Capture the cell that displays the provided text and extract its [X, Y] central coordinate. 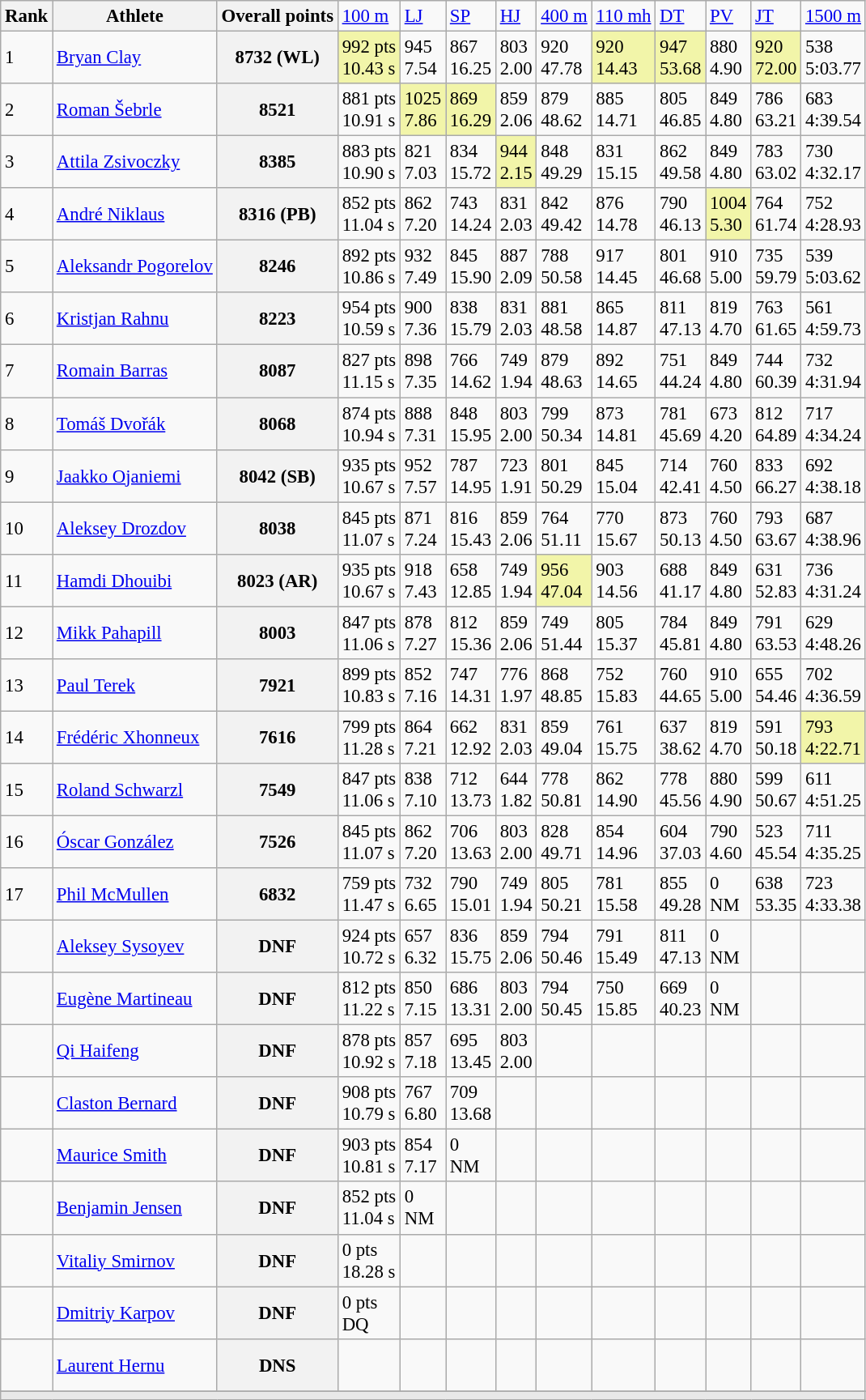
PV [728, 16]
7676.80 [422, 1103]
84249.42 [564, 214]
78363.02 [776, 162]
883 pts10.90 s [369, 162]
8068 [277, 424]
70613.63 [471, 842]
JT [776, 16]
10 [27, 528]
Roland Schwarzl [135, 790]
16 [27, 842]
7616 [277, 737]
77850.81 [564, 790]
83415.72 [471, 162]
SP [471, 16]
7304:32.17 [834, 162]
9 [27, 476]
8087 [277, 371]
74314.24 [471, 214]
86249.58 [681, 162]
8887.31 [422, 424]
5 [27, 267]
8547.17 [422, 1156]
892 pts10.86 s [369, 267]
74714.31 [471, 685]
80546.85 [681, 110]
95647.04 [564, 580]
110 mh [623, 16]
2 [27, 110]
6734.20 [728, 424]
80150.29 [564, 476]
Romain Barras [135, 371]
7324:31.94 [834, 371]
DNS [277, 1365]
8316 (PB) [277, 214]
1 [27, 58]
79015.01 [471, 894]
69513.45 [471, 1051]
86916.29 [471, 110]
88148.58 [564, 319]
7364:31.24 [834, 580]
6874:38.96 [834, 528]
Rank [27, 16]
87614.78 [623, 214]
Vitaliy Smirnov [135, 1260]
77015.67 [623, 528]
76461.74 [776, 214]
8987.35 [422, 371]
10045.30 [728, 214]
954 pts10.59 s [369, 319]
90314.56 [623, 580]
6576.32 [422, 947]
84515.04 [623, 476]
7024:36.59 [834, 685]
78445.81 [681, 633]
Claston Bernard [135, 1103]
Athlete [135, 16]
52345.54 [776, 842]
77845.56 [681, 790]
908 pts10.79 s [369, 1103]
Benjamin Jensen [135, 1208]
82849.71 [564, 842]
874 pts10.94 s [369, 424]
7234:33.38 [834, 894]
76451.11 [564, 528]
8521 [277, 110]
10257.86 [422, 110]
80550.21 [564, 894]
7921 [277, 685]
87948.63 [564, 371]
5614:59.73 [834, 319]
LJ [422, 16]
14 [27, 737]
78115.58 [623, 894]
Hamdi Dhouibi [135, 580]
Óscar González [135, 842]
70913.68 [471, 1103]
Aleksey Drozdov [135, 528]
8577.18 [422, 1051]
79950.34 [564, 424]
81264.89 [776, 424]
3 [27, 162]
André Niklaus [135, 214]
Laurent Hernu [135, 1365]
83815.79 [471, 319]
100 m [369, 16]
DT [681, 16]
9327.49 [422, 267]
87350.13 [681, 528]
76614.62 [471, 371]
68841.17 [681, 580]
59950.67 [776, 790]
Frédéric Xhonneux [135, 737]
Eugène Martineau [135, 999]
8042 (SB) [277, 476]
75144.24 [681, 371]
7174:34.24 [834, 424]
65812.85 [471, 580]
87314.81 [623, 424]
78714.95 [471, 476]
88514.71 [623, 110]
9187.43 [422, 580]
878 pts10.92 s [369, 1051]
Maurice Smith [135, 1156]
86214.90 [623, 790]
HJ [516, 16]
92014.43 [623, 58]
94753.68 [681, 58]
87948.62 [564, 110]
84849.29 [564, 162]
65554.46 [776, 685]
71442.41 [681, 476]
7761.97 [516, 685]
89214.65 [623, 371]
Aleksey Sysoyev [135, 947]
827 pts11.15 s [369, 371]
8527.16 [422, 685]
6834:39.54 [834, 110]
92072.00 [776, 58]
9527.57 [422, 476]
85949.04 [564, 737]
79450.45 [564, 999]
78850.58 [564, 267]
60437.03 [681, 842]
78145.69 [681, 424]
68613.31 [471, 999]
6294:48.26 [834, 633]
76044.65 [681, 685]
7549 [277, 790]
0 ptsDQ [369, 1313]
8 [27, 424]
9442.15 [516, 162]
8385 [277, 162]
9007.36 [422, 319]
84815.95 [471, 424]
79115.49 [623, 947]
7231.91 [516, 476]
Roman Šebrle [135, 110]
5395:03.62 [834, 267]
924 pts10.72 s [369, 947]
63853.35 [776, 894]
66212.92 [471, 737]
8732 (WL) [277, 58]
7524:28.93 [834, 214]
6924:38.18 [834, 476]
73559.79 [776, 267]
8387.10 [422, 790]
85414.96 [623, 842]
Jaakko Ojaniemi [135, 476]
85549.28 [681, 894]
75215.83 [623, 685]
11 [27, 580]
6 [27, 319]
79163.53 [776, 633]
0 pts18.28 s [369, 1260]
Phil McMullen [135, 894]
86848.85 [564, 685]
Qi Haifeng [135, 1051]
71213.73 [471, 790]
Kristjan Rahnu [135, 319]
7114:35.25 [834, 842]
76361.65 [776, 319]
Aleksandr Pogorelov [135, 267]
6441.82 [516, 790]
79046.13 [681, 214]
7526 [277, 842]
15 [27, 790]
7 [27, 371]
13 [27, 685]
8246 [277, 267]
Attila Zsivoczky [135, 162]
8223 [277, 319]
17 [27, 894]
74951.44 [564, 633]
9457.54 [422, 58]
79450.46 [564, 947]
76115.75 [623, 737]
80146.68 [681, 267]
8003 [277, 633]
74460.39 [776, 371]
59150.18 [776, 737]
81615.43 [471, 528]
86514.87 [623, 319]
8038 [277, 528]
6114:51.25 [834, 790]
8872.09 [516, 267]
903 pts10.81 s [369, 1156]
80515.37 [623, 633]
6832 [277, 894]
63738.62 [681, 737]
75015.85 [623, 999]
899 pts10.83 s [369, 685]
78663.21 [776, 110]
Dmitriy Karpov [135, 1313]
Paul Terek [135, 685]
992 pts10.43 s [369, 58]
81215.36 [471, 633]
400 m [564, 16]
Overall points [277, 16]
8023 (AR) [277, 580]
7904.60 [728, 842]
7326.65 [422, 894]
7934:22.71 [834, 737]
86716.25 [471, 58]
Tomáš Dvořák [135, 424]
Bryan Clay [135, 58]
8717.24 [422, 528]
812 pts11.22 s [369, 999]
Mikk Pahapill [135, 633]
8507.15 [422, 999]
83615.75 [471, 947]
66940.23 [681, 999]
12 [27, 633]
92047.78 [564, 58]
83366.27 [776, 476]
799 pts11.28 s [369, 737]
1500 m [834, 16]
84515.90 [471, 267]
4 [27, 214]
821 7.03 [422, 162]
91714.45 [623, 267]
8787.27 [422, 633]
5385:03.77 [834, 58]
881 pts10.91 s [369, 110]
83115.15 [623, 162]
8647.21 [422, 737]
63152.83 [776, 580]
759 pts11.47 s [369, 894]
79363.67 [776, 528]
